Output the (X, Y) coordinate of the center of the cell containing the given text.  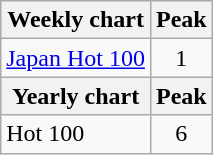
Japan Hot 100 (76, 58)
1 (181, 58)
Weekly chart (76, 20)
6 (181, 134)
Yearly chart (76, 96)
Hot 100 (76, 134)
